Find where the given text appears and provide that cell's center as (x, y) coordinate. 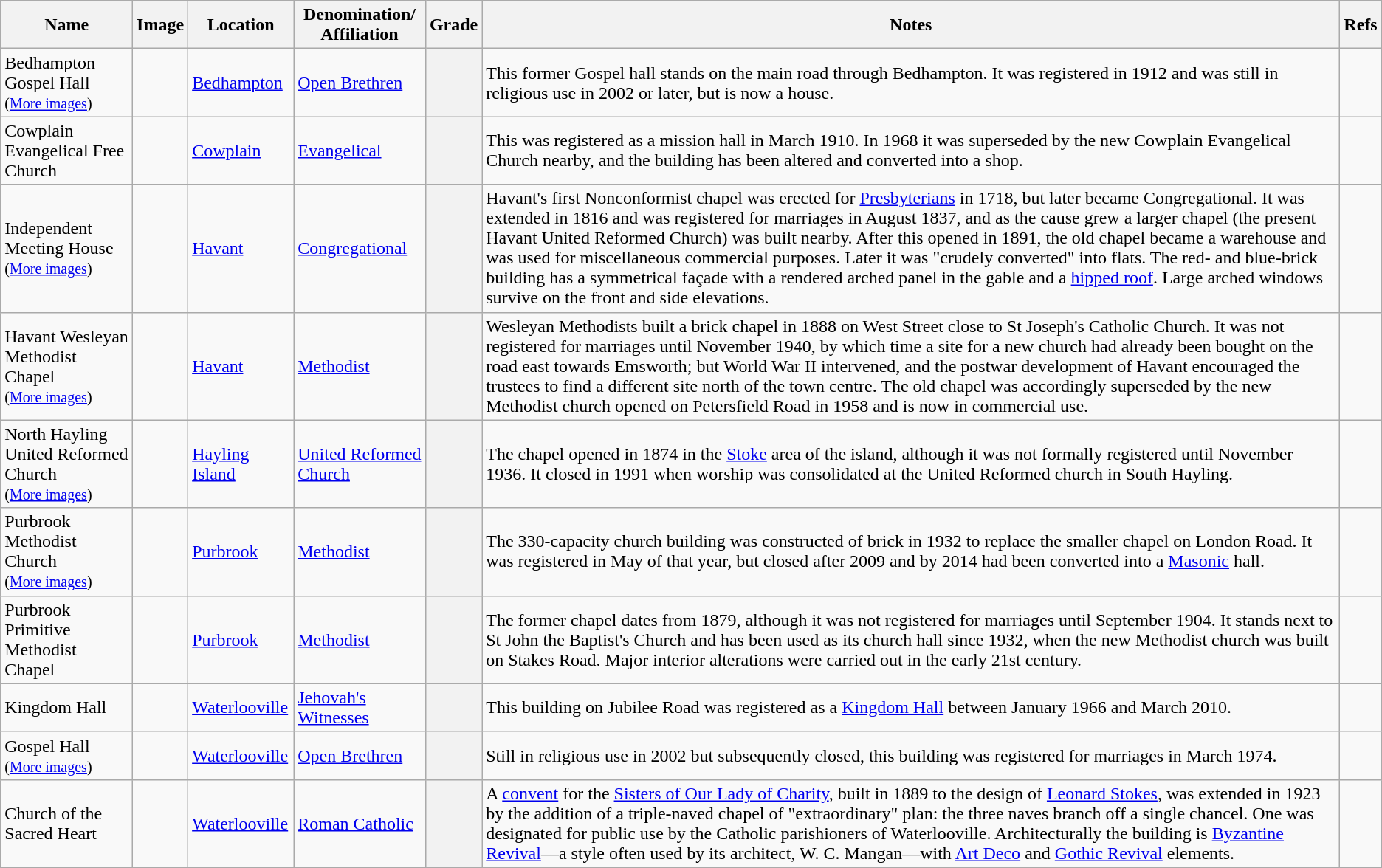
Church of the Sacred Heart (66, 824)
Roman Catholic (360, 824)
Cowplain (241, 151)
Location (241, 25)
Independent Meeting House(More images) (66, 248)
Image (161, 25)
Cowplain Evangelical Free Church (66, 151)
United Reformed Church (360, 464)
This building on Jubilee Road was registered as a Kingdom Hall between January 1966 and March 2010. (911, 707)
Notes (911, 25)
Congregational (360, 248)
Purbrook Primitive Methodist Chapel (66, 639)
Name (66, 25)
Still in religious use in 2002 but subsequently closed, this building was registered for marriages in March 1974. (911, 756)
Havant Wesleyan Methodist Chapel(More images) (66, 366)
Gospel Hall(More images) (66, 756)
Kingdom Hall (66, 707)
North Hayling United Reformed Church(More images) (66, 464)
Hayling Island (241, 464)
Purbrook Methodist Church(More images) (66, 552)
Bedhampton Gospel Hall(More images) (66, 83)
Denomination/Affiliation (360, 25)
Refs (1361, 25)
Jehovah's Witnesses (360, 707)
Bedhampton (241, 83)
Grade (453, 25)
Evangelical (360, 151)
